Find where the given text appears and provide that cell's center as [x, y] coordinate. 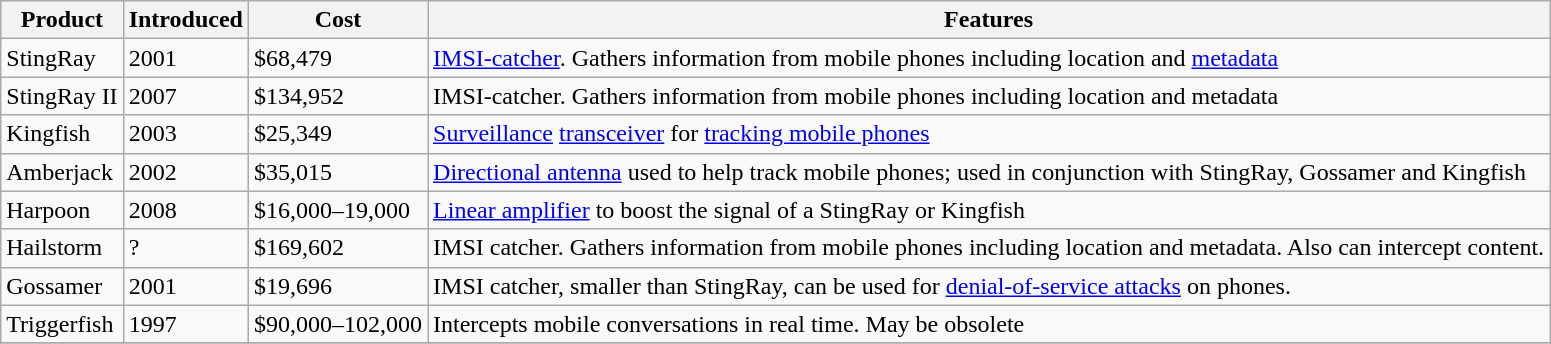
StingRay II [62, 96]
2008 [186, 210]
$19,696 [338, 286]
IMSI catcher, smaller than StingRay, can be used for denial-of-service attacks on phones. [989, 286]
IMSI catcher. Gathers information from mobile phones including location and metadata. Also can intercept content. [989, 248]
$169,602 [338, 248]
StingRay [62, 58]
Product [62, 20]
1997 [186, 324]
Surveillance transceiver for tracking mobile phones [989, 134]
? [186, 248]
Features [989, 20]
$35,015 [338, 172]
2007 [186, 96]
Intercepts mobile conversations in real time. May be obsolete [989, 324]
$90,000–102,000 [338, 324]
Gossamer [62, 286]
Harpoon [62, 210]
2003 [186, 134]
Triggerfish [62, 324]
Linear amplifier to boost the signal of a StingRay or Kingfish [989, 210]
Hailstorm [62, 248]
Amberjack [62, 172]
Cost [338, 20]
$25,349 [338, 134]
$134,952 [338, 96]
$68,479 [338, 58]
Kingfish [62, 134]
Introduced [186, 20]
$16,000–19,000 [338, 210]
Directional antenna used to help track mobile phones; used in conjunction with StingRay, Gossamer and Kingfish [989, 172]
2002 [186, 172]
